Extract the [x, y] coordinate from the center of the cell holding the provided text.  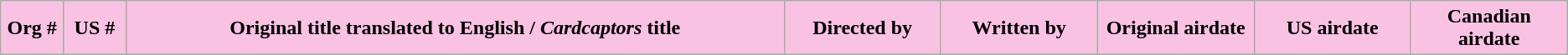
Org # [32, 28]
Directed by [863, 28]
Original airdate [1176, 28]
US # [95, 28]
Canadian airdate [1489, 28]
US airdate [1332, 28]
Written by [1019, 28]
Original title translated to English / Cardcaptors title [455, 28]
